Identify which cell holds the provided text, then report its (X, Y) central coordinate. 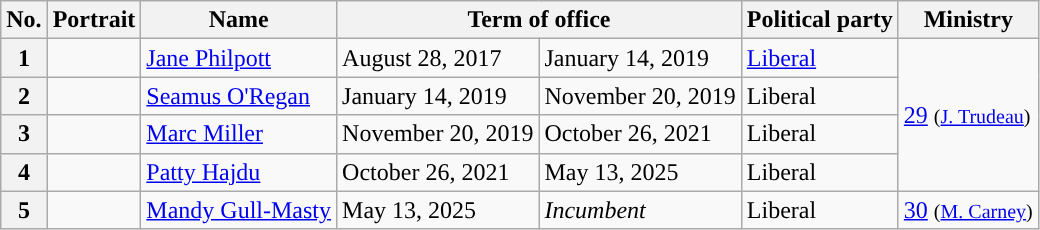
4 (24, 172)
Patty Hajdu (239, 172)
29 (J. Trudeau) (968, 115)
Ministry (968, 20)
1 (24, 58)
Political party (820, 20)
2 (24, 96)
30 (M. Carney) (968, 210)
August 28, 2017 (438, 58)
5 (24, 210)
Name (239, 20)
Jane Philpott (239, 58)
Marc Miller (239, 134)
Incumbent (640, 210)
Portrait (94, 20)
Mandy Gull-Masty (239, 210)
No. (24, 20)
Seamus O'Regan (239, 96)
Term of office (540, 20)
3 (24, 134)
